Capture the cell that displays the provided text and extract its (x, y) central coordinate. 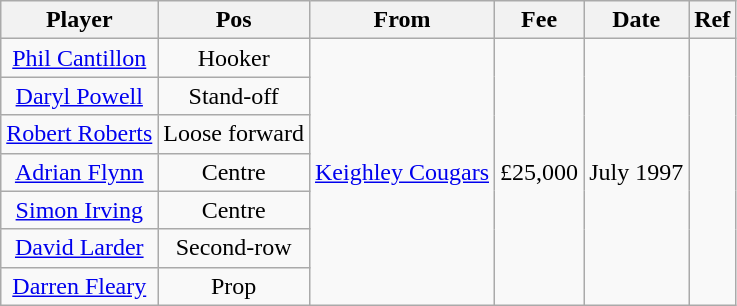
Stand-off (234, 96)
Player (80, 20)
Keighley Cougars (402, 172)
July 1997 (636, 172)
Prop (234, 286)
Adrian Flynn (80, 172)
David Larder (80, 248)
Pos (234, 20)
Fee (540, 20)
Loose forward (234, 134)
£25,000 (540, 172)
Second-row (234, 248)
Phil Cantillon (80, 58)
From (402, 20)
Hooker (234, 58)
Darren Fleary (80, 286)
Simon Irving (80, 210)
Daryl Powell (80, 96)
Robert Roberts (80, 134)
Ref (712, 20)
Date (636, 20)
